From the cell containing the given text, extract its center point as (x, y) coordinate. 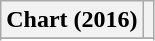
Chart (2016) (72, 20)
